Identify which cell holds the provided text, then report its (X, Y) central coordinate. 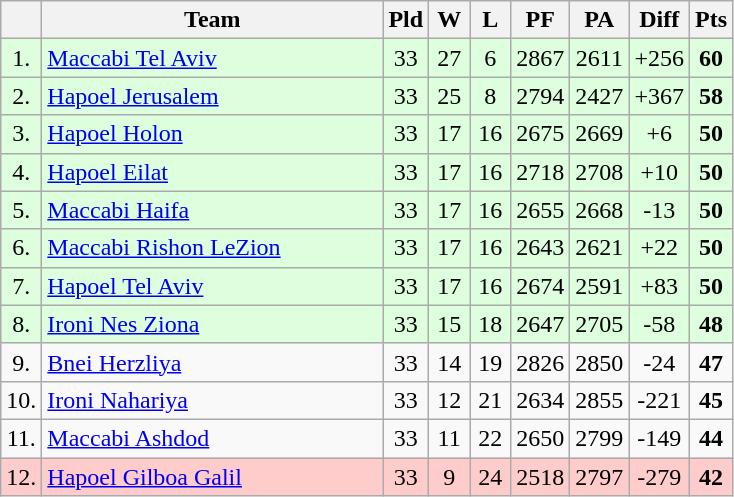
2669 (600, 134)
2867 (540, 58)
45 (710, 400)
22 (490, 438)
58 (710, 96)
9. (22, 362)
27 (450, 58)
10. (22, 400)
+367 (660, 96)
2647 (540, 324)
2427 (600, 96)
2518 (540, 477)
2611 (600, 58)
2621 (600, 248)
Ironi Nahariya (212, 400)
2794 (540, 96)
60 (710, 58)
2643 (540, 248)
2. (22, 96)
11 (450, 438)
+256 (660, 58)
5. (22, 210)
+6 (660, 134)
4. (22, 172)
+10 (660, 172)
Pld (406, 20)
8 (490, 96)
Maccabi Ashdod (212, 438)
Maccabi Haifa (212, 210)
25 (450, 96)
2674 (540, 286)
42 (710, 477)
Bnei Herzliya (212, 362)
2799 (600, 438)
Maccabi Tel Aviv (212, 58)
Hapoel Holon (212, 134)
PA (600, 20)
-279 (660, 477)
11. (22, 438)
Pts (710, 20)
44 (710, 438)
Hapoel Eilat (212, 172)
2705 (600, 324)
21 (490, 400)
+83 (660, 286)
2797 (600, 477)
12 (450, 400)
L (490, 20)
W (450, 20)
-58 (660, 324)
6 (490, 58)
12. (22, 477)
Hapoel Tel Aviv (212, 286)
Team (212, 20)
7. (22, 286)
2650 (540, 438)
Maccabi Rishon LeZion (212, 248)
3. (22, 134)
14 (450, 362)
6. (22, 248)
Hapoel Gilboa Galil (212, 477)
-13 (660, 210)
15 (450, 324)
2826 (540, 362)
-149 (660, 438)
PF (540, 20)
2718 (540, 172)
2850 (600, 362)
+22 (660, 248)
48 (710, 324)
2634 (540, 400)
47 (710, 362)
Hapoel Jerusalem (212, 96)
24 (490, 477)
2855 (600, 400)
9 (450, 477)
2675 (540, 134)
8. (22, 324)
1. (22, 58)
-221 (660, 400)
2668 (600, 210)
19 (490, 362)
-24 (660, 362)
2655 (540, 210)
Diff (660, 20)
2591 (600, 286)
2708 (600, 172)
18 (490, 324)
Ironi Nes Ziona (212, 324)
